For the text-containing cell, return its midpoint in (x, y) coordinate format. 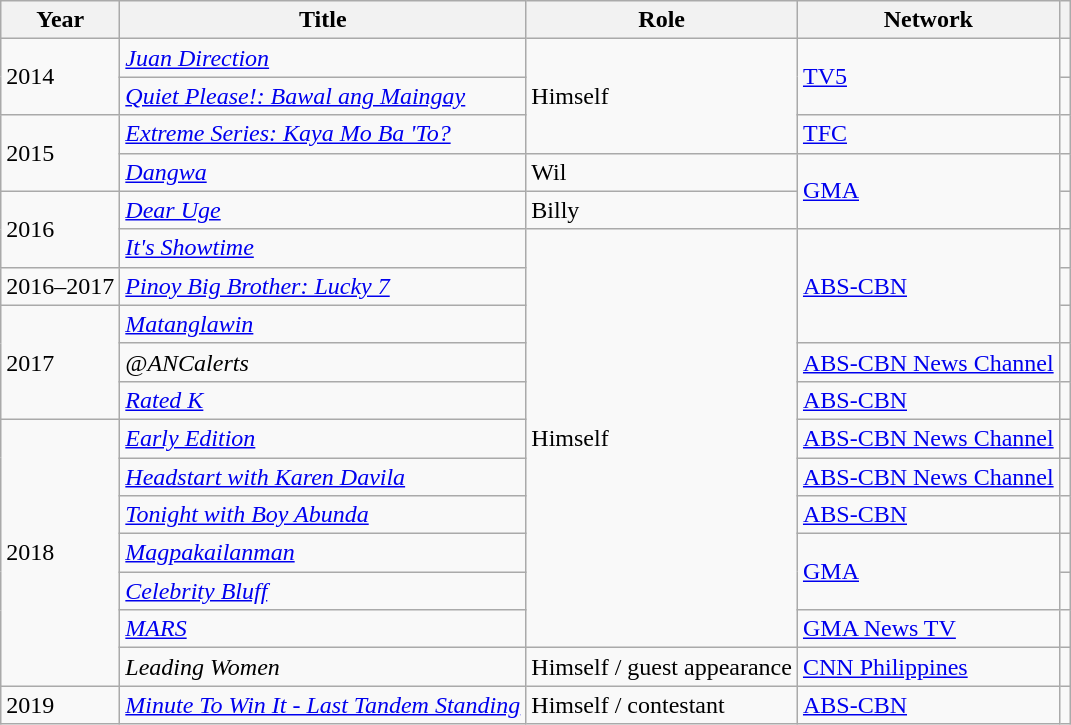
Himself / contestant (662, 705)
CNN Philippines (928, 667)
Rated K (323, 400)
Wil (662, 172)
Role (662, 20)
Pinoy Big Brother: Lucky 7 (323, 286)
Leading Women (323, 667)
2016 (60, 229)
Magpakailanman (323, 553)
MARS (323, 629)
Extreme Series: Kaya Mo Ba 'To? (323, 134)
Early Edition (323, 438)
Himself / guest appearance (662, 667)
Matanglawin (323, 324)
Juan Direction (323, 58)
It's Showtime (323, 248)
Year (60, 20)
2018 (60, 552)
Tonight with Boy Abunda (323, 515)
Title (323, 20)
2019 (60, 705)
Network (928, 20)
2016–2017 (60, 286)
@ANCalerts (323, 362)
TFC (928, 134)
Billy (662, 210)
Dear Uge (323, 210)
2014 (60, 77)
Headstart with Karen Davila (323, 477)
Dangwa (323, 172)
2017 (60, 362)
TV5 (928, 77)
Quiet Please!: Bawal ang Maingay (323, 96)
2015 (60, 153)
GMA News TV (928, 629)
Celebrity Bluff (323, 591)
Minute To Win It - Last Tandem Standing (323, 705)
